Detect which cell encompasses the target text, then output its [X, Y] center coordinate. 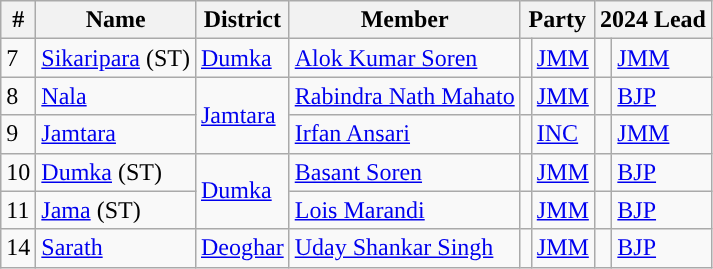
Nala [116, 96]
Member [404, 20]
Alok Kumar Soren [404, 58]
Deoghar [242, 248]
Dumka (ST) [116, 172]
Sarath [116, 248]
14 [18, 248]
# [18, 20]
Jama (ST) [116, 210]
7 [18, 58]
Party [557, 20]
2024 Lead [652, 20]
10 [18, 172]
INC [562, 134]
8 [18, 96]
Name [116, 20]
Irfan Ansari [404, 134]
District [242, 20]
Uday Shankar Singh [404, 248]
11 [18, 210]
9 [18, 134]
Basant Soren [404, 172]
Lois Marandi [404, 210]
Sikaripara (ST) [116, 58]
Rabindra Nath Mahato [404, 96]
